Find where the given text appears and provide that cell's center as (X, Y) coordinate. 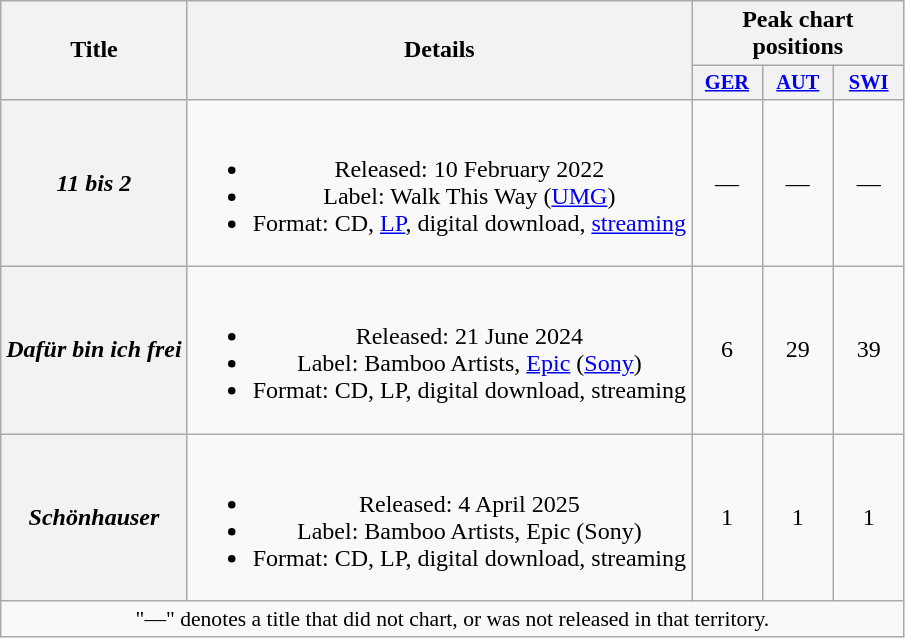
Released: 4 April 2025Label: Bamboo Artists, Epic (Sony)Format: CD, LP, digital download, streaming (439, 518)
Released: 21 June 2024Label: Bamboo Artists, Epic (Sony)Format: CD, LP, digital download, streaming (439, 350)
Details (439, 50)
11 bis 2 (94, 182)
GER (728, 83)
Dafür bin ich frei (94, 350)
"—" denotes a title that did not chart, or was not released in that territory. (452, 619)
Released: 10 February 2022Label: Walk This Way (UMG)Format: CD, LP, digital download, streaming (439, 182)
Title (94, 50)
SWI (868, 83)
Schönhauser (94, 518)
Peak chart positions (798, 34)
29 (798, 350)
6 (728, 350)
39 (868, 350)
AUT (798, 83)
